Find where the given text appears and provide that cell's center as [X, Y] coordinate. 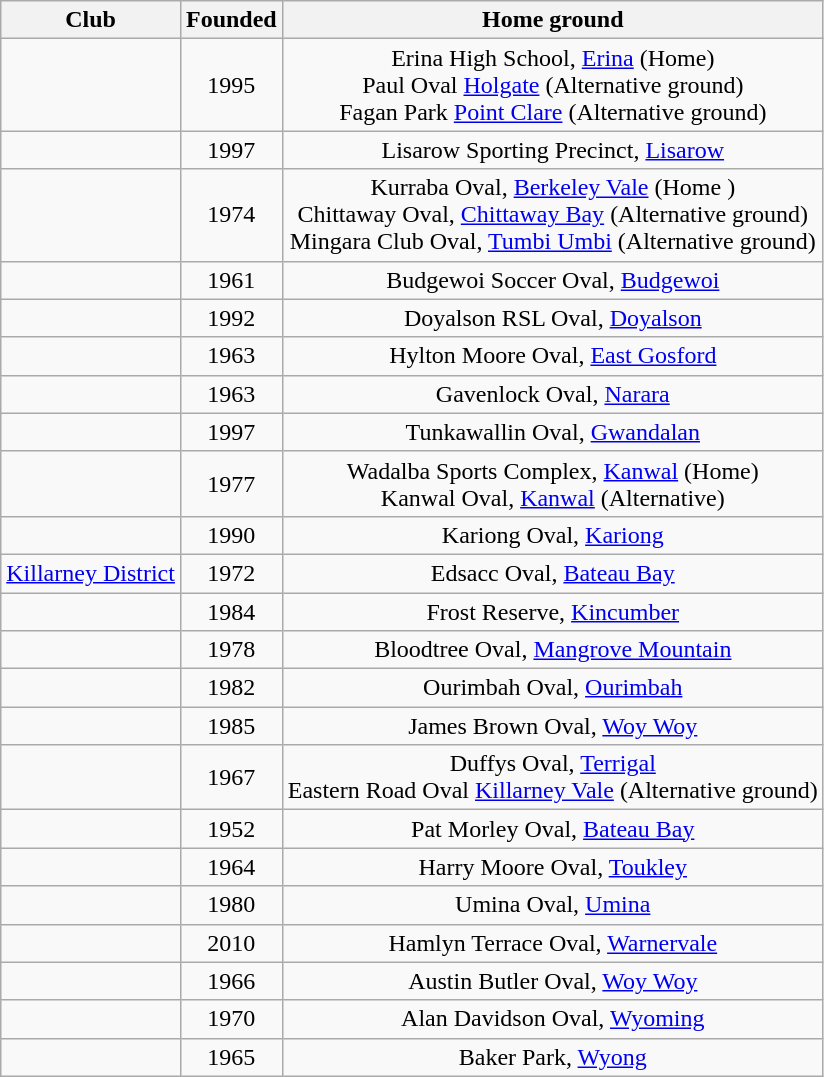
1965 [231, 1057]
1970 [231, 1019]
1974 [231, 215]
1964 [231, 867]
James Brown Oval, Woy Woy [552, 726]
1977 [231, 484]
1992 [231, 318]
Austin Butler Oval, Woy Woy [552, 981]
Tunkawallin Oval, Gwandalan [552, 432]
1967 [231, 778]
Home ground [552, 20]
2010 [231, 943]
Doyalson RSL Oval, Doyalson [552, 318]
Wadalba Sports Complex, Kanwal (Home) Kanwal Oval, Kanwal (Alternative) [552, 484]
Duffys Oval, Terrigal Eastern Road Oval Killarney Vale (Alternative ground) [552, 778]
1966 [231, 981]
Ourimbah Oval, Ourimbah [552, 688]
Hamlyn Terrace Oval, Warnervale [552, 943]
Founded [231, 20]
Pat Morley Oval, Bateau Bay [552, 829]
Budgewoi Soccer Oval, Budgewoi [552, 280]
1972 [231, 573]
1980 [231, 905]
1952 [231, 829]
Frost Reserve, Kincumber [552, 611]
Club [91, 20]
Umina Oval, Umina [552, 905]
Kurraba Oval, Berkeley Vale (Home ) Chittaway Oval, Chittaway Bay (Alternative ground) Mingara Club Oval, Tumbi Umbi (Alternative ground) [552, 215]
Kariong Oval, Kariong [552, 535]
Gavenlock Oval, Narara [552, 394]
Erina High School, Erina (Home) Paul Oval Holgate (Alternative ground) Fagan Park Point Clare (Alternative ground) [552, 85]
1978 [231, 650]
1982 [231, 688]
Bloodtree Oval, Mangrove Mountain [552, 650]
1995 [231, 85]
Hylton Moore Oval, East Gosford [552, 356]
Edsacc Oval, Bateau Bay [552, 573]
Lisarow Sporting Precinct, Lisarow [552, 150]
1961 [231, 280]
Baker Park, Wyong [552, 1057]
1984 [231, 611]
Killarney District [91, 573]
Alan Davidson Oval, Wyoming [552, 1019]
1985 [231, 726]
Harry Moore Oval, Toukley [552, 867]
1990 [231, 535]
